Detect which cell encompasses the target text, then output its [X, Y] center coordinate. 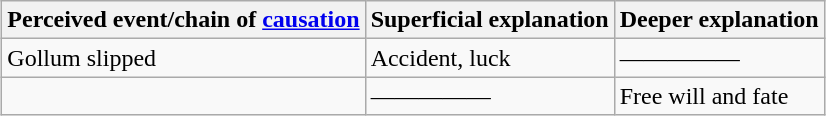
Accident, luck [490, 58]
Superficial explanation [490, 20]
Free will and fate [719, 96]
Gollum slipped [184, 58]
Deeper explanation [719, 20]
Perceived event/chain of causation [184, 20]
